Locate the cell with the specified text and output its (X, Y) center coordinate. 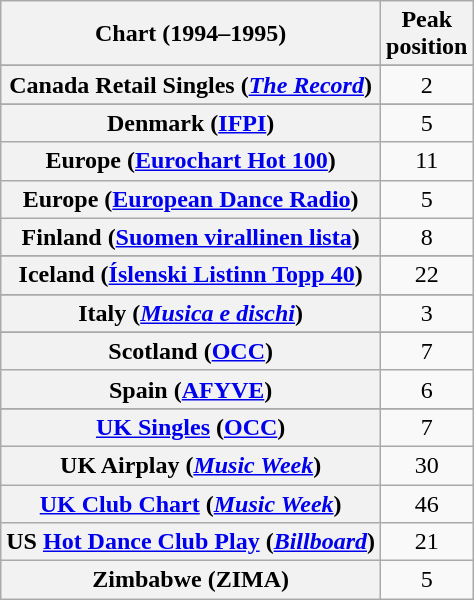
Italy (Musica e dischi) (191, 313)
Scotland (OCC) (191, 351)
22 (427, 275)
UK Singles (OCC) (191, 427)
Canada Retail Singles (The Record) (191, 85)
US Hot Dance Club Play (Billboard) (191, 542)
Europe (Eurochart Hot 100) (191, 161)
Iceland (Íslenski Listinn Topp 40) (191, 275)
Finland (Suomen virallinen lista) (191, 237)
6 (427, 389)
3 (427, 313)
46 (427, 503)
Spain (AFYVE) (191, 389)
UK Airplay (Music Week) (191, 465)
2 (427, 85)
8 (427, 237)
30 (427, 465)
UK Club Chart (Music Week) (191, 503)
Chart (1994–1995) (191, 34)
Zimbabwe (ZIMA) (191, 580)
21 (427, 542)
11 (427, 161)
Europe (European Dance Radio) (191, 199)
Denmark (IFPI) (191, 123)
Peakposition (427, 34)
